Find where the given text appears and provide that cell's center as [x, y] coordinate. 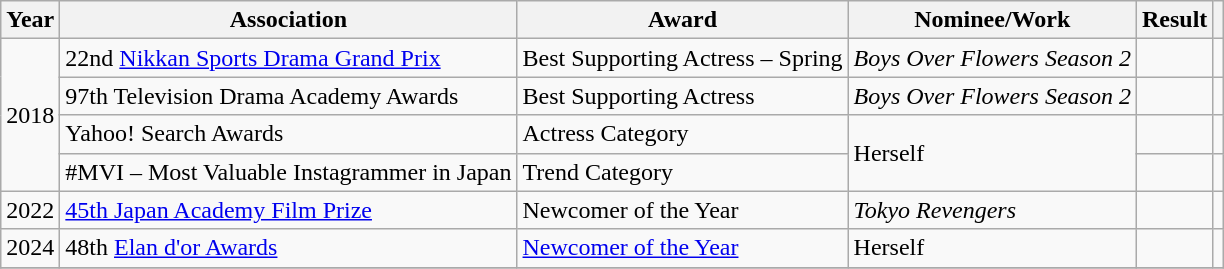
2024 [30, 248]
2022 [30, 210]
2018 [30, 115]
Trend Category [682, 172]
Best Supporting Actress [682, 96]
Yahoo! Search Awards [288, 134]
45th Japan Academy Film Prize [288, 210]
Year [30, 20]
22nd Nikkan Sports Drama Grand Prix [288, 58]
Best Supporting Actress – Spring [682, 58]
Nominee/Work [992, 20]
97th Television Drama Academy Awards [288, 96]
Actress Category [682, 134]
Tokyo Revengers [992, 210]
Result [1174, 20]
#MVI – Most Valuable Instagrammer in Japan [288, 172]
Association [288, 20]
Award [682, 20]
48th Elan d'or Awards [288, 248]
